Return [X, Y] of the center of cell containing provided text 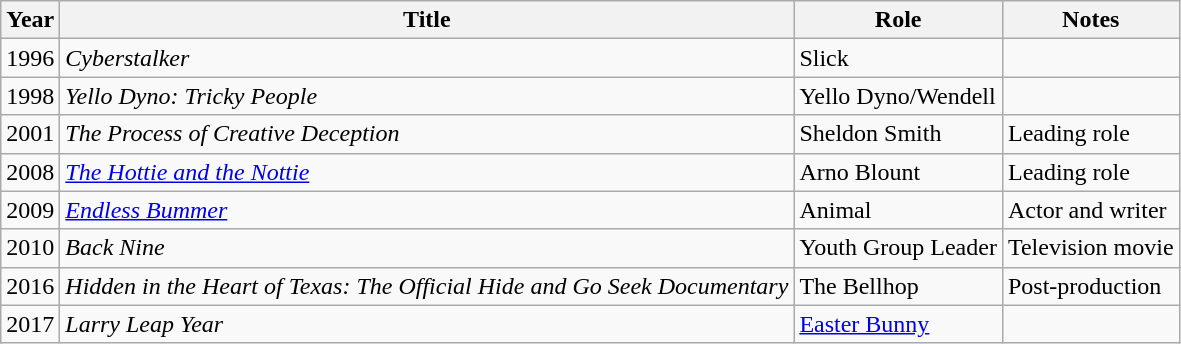
Yello Dyno: Tricky People [427, 96]
Television movie [1090, 248]
The Hottie and the Nottie [427, 172]
2009 [30, 210]
Cyberstalker [427, 58]
Actor and writer [1090, 210]
Back Nine [427, 248]
Yello Dyno/Wendell [898, 96]
The Process of Creative Deception [427, 134]
2008 [30, 172]
Larry Leap Year [427, 324]
Slick [898, 58]
The Bellhop [898, 286]
2016 [30, 286]
2010 [30, 248]
2001 [30, 134]
Animal [898, 210]
Endless Bummer [427, 210]
1996 [30, 58]
Easter Bunny [898, 324]
Year [30, 20]
1998 [30, 96]
Role [898, 20]
Hidden in the Heart of Texas: The Official Hide and Go Seek Documentary [427, 286]
Youth Group Leader [898, 248]
Sheldon Smith [898, 134]
2017 [30, 324]
Post-production [1090, 286]
Arno Blount [898, 172]
Title [427, 20]
Notes [1090, 20]
